Return (X, Y) of the center of cell containing provided text 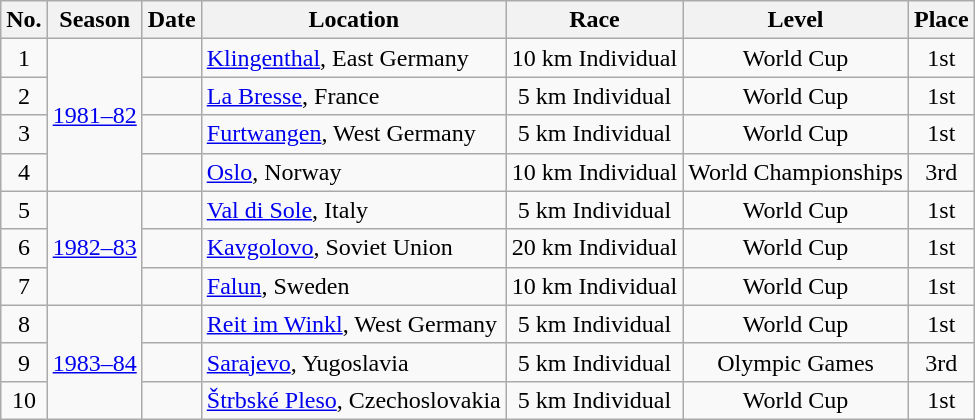
Olympic Games (796, 362)
2 (24, 96)
1 (24, 58)
Klingenthal, East Germany (354, 58)
10 (24, 400)
Štrbské Pleso, Czechoslovakia (354, 400)
World Championships (796, 172)
Falun, Sweden (354, 286)
Furtwangen, West Germany (354, 134)
4 (24, 172)
3 (24, 134)
1982–83 (94, 248)
8 (24, 324)
Location (354, 20)
Date (172, 20)
1981–82 (94, 115)
1983–84 (94, 362)
7 (24, 286)
Season (94, 20)
9 (24, 362)
Oslo, Norway (354, 172)
Reit im Winkl, West Germany (354, 324)
Race (594, 20)
No. (24, 20)
5 (24, 210)
Place (941, 20)
Level (796, 20)
La Bresse, France (354, 96)
Sarajevo, Yugoslavia (354, 362)
6 (24, 248)
Val di Sole, Italy (354, 210)
20 km Individual (594, 248)
Kavgolovo, Soviet Union (354, 248)
